Return [x, y] of the center of cell containing provided text 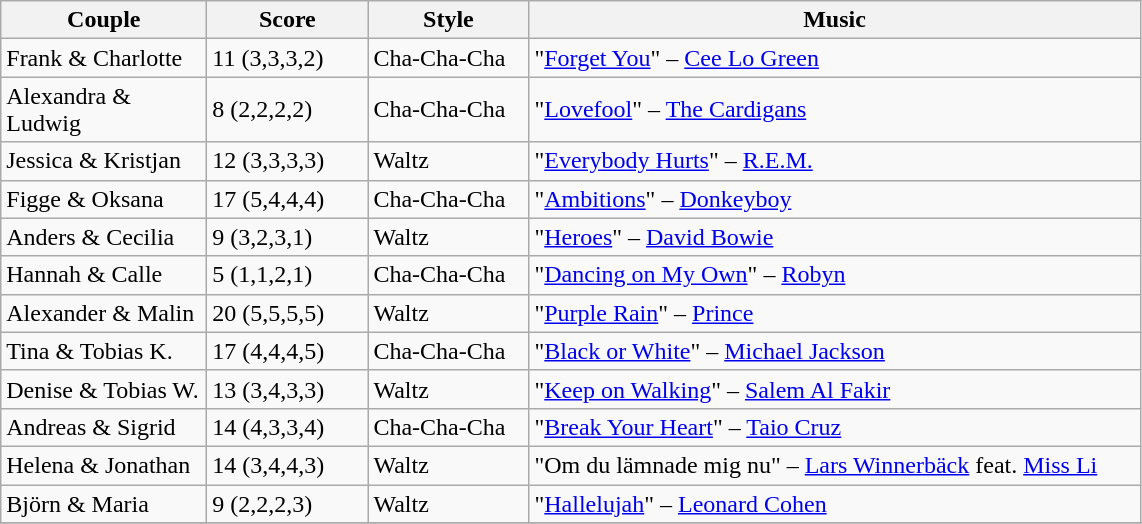
17 (4,4,4,5) [288, 351]
5 (1,1,2,1) [288, 275]
"Hallelujah" – Leonard Cohen [834, 503]
"Keep on Walking" – Salem Al Fakir [834, 389]
20 (5,5,5,5) [288, 313]
14 (4,3,3,4) [288, 427]
"Forget You" – Cee Lo Green [834, 58]
Björn & Maria [104, 503]
Helena & Jonathan [104, 465]
Jessica & Kristjan [104, 161]
14 (3,4,4,3) [288, 465]
"Lovefool" – The Cardigans [834, 110]
9 (3,2,3,1) [288, 237]
9 (2,2,2,3) [288, 503]
Music [834, 20]
8 (2,2,2,2) [288, 110]
"Break Your Heart" – Taio Cruz [834, 427]
Denise & Tobias W. [104, 389]
Figge & Oksana [104, 199]
Anders & Cecilia [104, 237]
"Ambitions" – Donkeyboy [834, 199]
12 (3,3,3,3) [288, 161]
"Dancing on My Own" – Robyn [834, 275]
Couple [104, 20]
Andreas & Sigrid [104, 427]
Alexander & Malin [104, 313]
13 (3,4,3,3) [288, 389]
Alexandra & Ludwig [104, 110]
"Heroes" – David Bowie [834, 237]
"Om du lämnade mig nu" – Lars Winnerbäck feat. Miss Li [834, 465]
Tina & Tobias K. [104, 351]
17 (5,4,4,4) [288, 199]
Style [448, 20]
"Purple Rain" – Prince [834, 313]
Frank & Charlotte [104, 58]
Hannah & Calle [104, 275]
Score [288, 20]
"Black or White" – Michael Jackson [834, 351]
11 (3,3,3,2) [288, 58]
"Everybody Hurts" – R.E.M. [834, 161]
